Return the (X, Y) coordinate for the center point of the cell that contains the specified text.  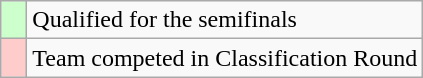
Team competed in Classification Round (225, 58)
Qualified for the semifinals (225, 20)
